Return [X, Y] of the center of cell containing provided text 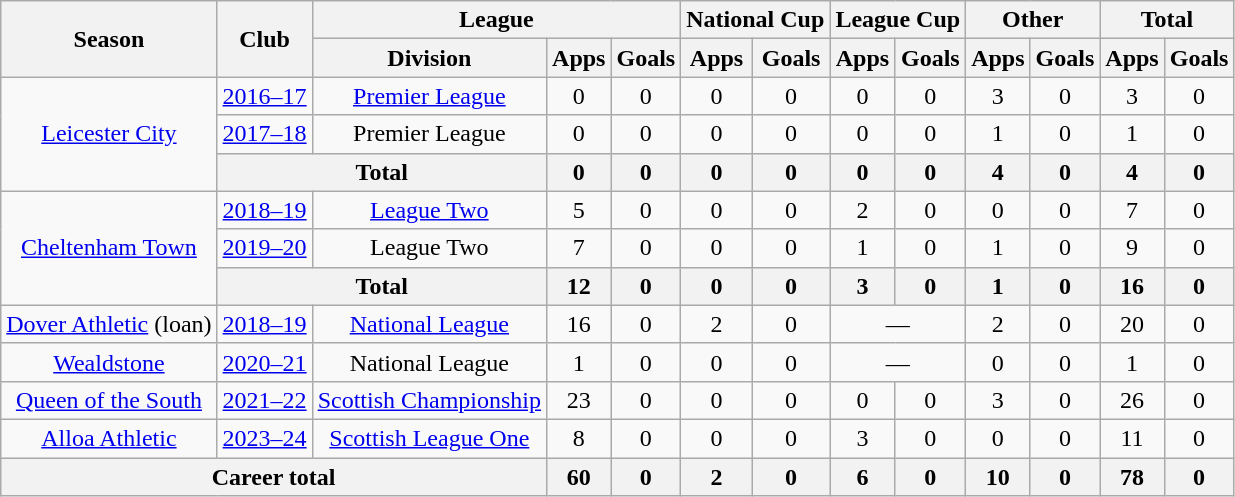
2019–20 [264, 248]
Queen of the South [109, 400]
National Cup [756, 20]
Division [429, 58]
2021–22 [264, 400]
20 [1132, 324]
11 [1132, 438]
10 [998, 477]
78 [1132, 477]
Wealdstone [109, 362]
5 [579, 210]
League [496, 20]
26 [1132, 400]
Other [1033, 20]
League Cup [898, 20]
60 [579, 477]
2017–18 [264, 134]
2023–24 [264, 438]
Club [264, 39]
6 [862, 477]
Scottish League One [429, 438]
Scottish Championship [429, 400]
23 [579, 400]
Season [109, 39]
Alloa Athletic [109, 438]
Cheltenham Town [109, 248]
Career total [274, 477]
Leicester City [109, 134]
2016–17 [264, 96]
8 [579, 438]
12 [579, 286]
2020–21 [264, 362]
Dover Athletic (loan) [109, 324]
9 [1132, 248]
